Identify which cell holds the provided text, then report its [x, y] central coordinate. 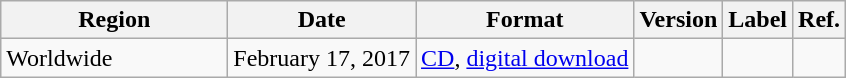
Region [114, 20]
Worldwide [114, 58]
Label [758, 20]
February 17, 2017 [322, 58]
Format [525, 20]
CD, digital download [525, 58]
Ref. [820, 20]
Version [678, 20]
Date [322, 20]
